Locate the cell with the specified text and output its [X, Y] center coordinate. 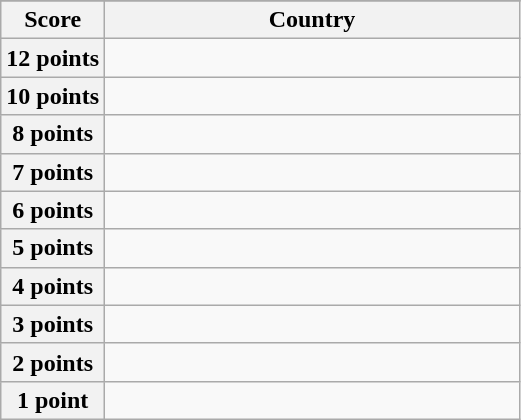
12 points [53, 58]
7 points [53, 172]
8 points [53, 134]
5 points [53, 248]
1 point [53, 400]
6 points [53, 210]
4 points [53, 286]
3 points [53, 324]
Score [53, 20]
2 points [53, 362]
Country [312, 20]
10 points [53, 96]
